Pinpoint the cell where the given text exists, returning its (x, y) midpoint coordinate. 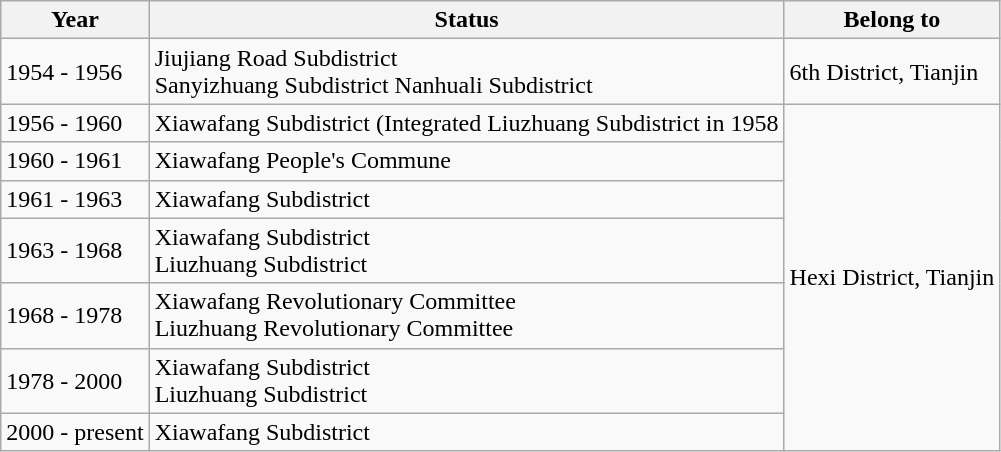
1960 - 1961 (75, 161)
1968 - 1978 (75, 316)
Year (75, 20)
1978 - 2000 (75, 380)
6th District, Tianjin (892, 72)
2000 - present (75, 432)
Belong to (892, 20)
Xiawafang Subdistrict (Integrated Liuzhuang Subdistrict in 1958 (466, 123)
Hexi District, Tianjin (892, 278)
1956 - 1960 (75, 123)
1963 - 1968 (75, 250)
1954 - 1956 (75, 72)
Jiujiang Road SubdistrictSanyizhuang Subdistrict Nanhuali Subdistrict (466, 72)
Xiawafang People's Commune (466, 161)
Status (466, 20)
1961 - 1963 (75, 199)
Xiawafang Revolutionary CommitteeLiuzhuang Revolutionary Committee (466, 316)
